Return [X, Y] of the center of cell containing provided text 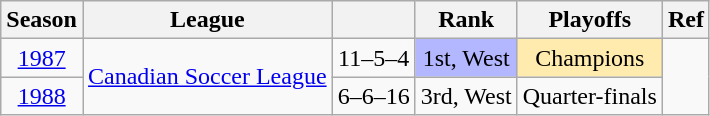
Champions [590, 58]
3rd, West [466, 96]
1988 [42, 96]
Ref [686, 20]
11–5–4 [374, 58]
6–6–16 [374, 96]
1987 [42, 58]
Quarter-finals [590, 96]
League [207, 20]
1st, West [466, 58]
Playoffs [590, 20]
Rank [466, 20]
Canadian Soccer League [207, 77]
Season [42, 20]
